Extract the [X, Y] coordinate from the center of the cell holding the provided text.  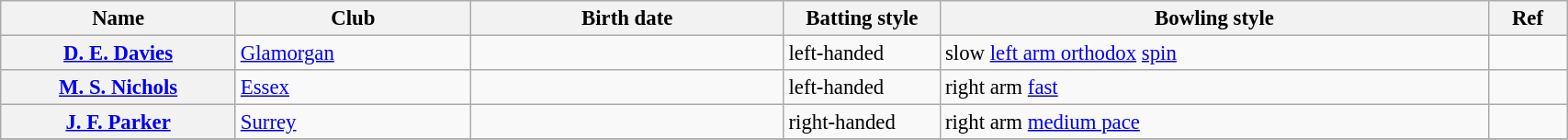
Essex [353, 87]
Batting style [862, 18]
right arm medium pace [1214, 122]
D. E. Davies [118, 53]
right arm fast [1214, 87]
Ref [1527, 18]
Name [118, 18]
Bowling style [1214, 18]
Surrey [353, 122]
slow left arm orthodox spin [1214, 53]
J. F. Parker [118, 122]
Birth date [626, 18]
right-handed [862, 122]
Club [353, 18]
M. S. Nichols [118, 87]
Glamorgan [353, 53]
